Capture the cell that displays the provided text and extract its [X, Y] central coordinate. 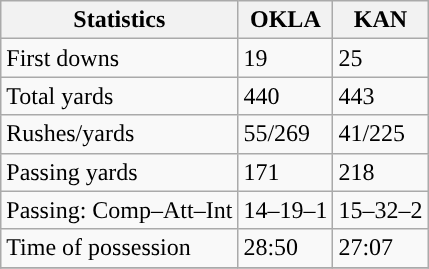
Rushes/yards [120, 134]
Statistics [120, 20]
KAN [380, 20]
First downs [120, 58]
55/269 [286, 134]
19 [286, 58]
41/225 [380, 134]
171 [286, 172]
Time of possession [120, 248]
Passing yards [120, 172]
25 [380, 58]
28:50 [286, 248]
218 [380, 172]
14–19–1 [286, 210]
Total yards [120, 96]
443 [380, 96]
Passing: Comp–Att–Int [120, 210]
440 [286, 96]
15–32–2 [380, 210]
OKLA [286, 20]
27:07 [380, 248]
